Pinpoint the cell where the given text exists, returning its [X, Y] midpoint coordinate. 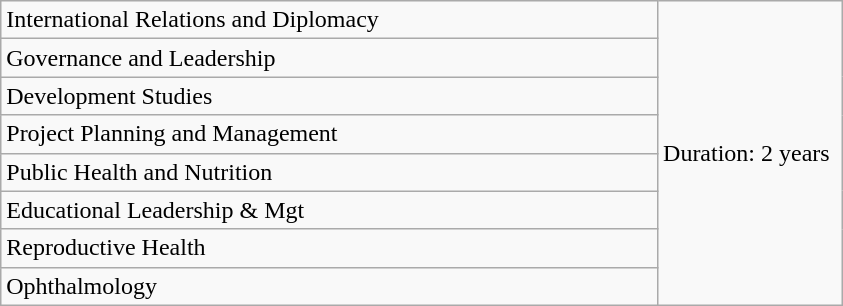
International Relations and Diplomacy [330, 20]
Educational Leadership & Mgt [330, 210]
Reproductive Health [330, 248]
Governance and Leadership [330, 58]
Development Studies [330, 96]
Ophthalmology [330, 286]
Project Planning and Management [330, 134]
Duration: 2 years [750, 153]
Public Health and Nutrition [330, 172]
